Find where the given text appears and provide that cell's center as (x, y) coordinate. 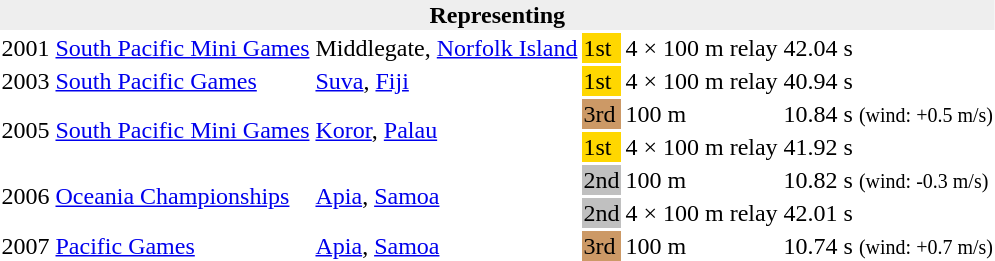
10.74 s (wind: +0.7 m/s) (888, 246)
42.01 s (888, 213)
2006 (26, 196)
10.82 s (wind: -0.3 m/s) (888, 180)
Suva, Fiji (446, 81)
Koror, Palau (446, 130)
2001 (26, 48)
42.04 s (888, 48)
Oceania Championships (182, 196)
41.92 s (888, 147)
Representing (497, 15)
40.94 s (888, 81)
South Pacific Games (182, 81)
10.84 s (wind: +0.5 m/s) (888, 114)
2005 (26, 130)
Middlegate, Norfolk Island (446, 48)
2007 (26, 246)
2003 (26, 81)
Pacific Games (182, 246)
